From the cell containing the given text, extract its center point as [x, y] coordinate. 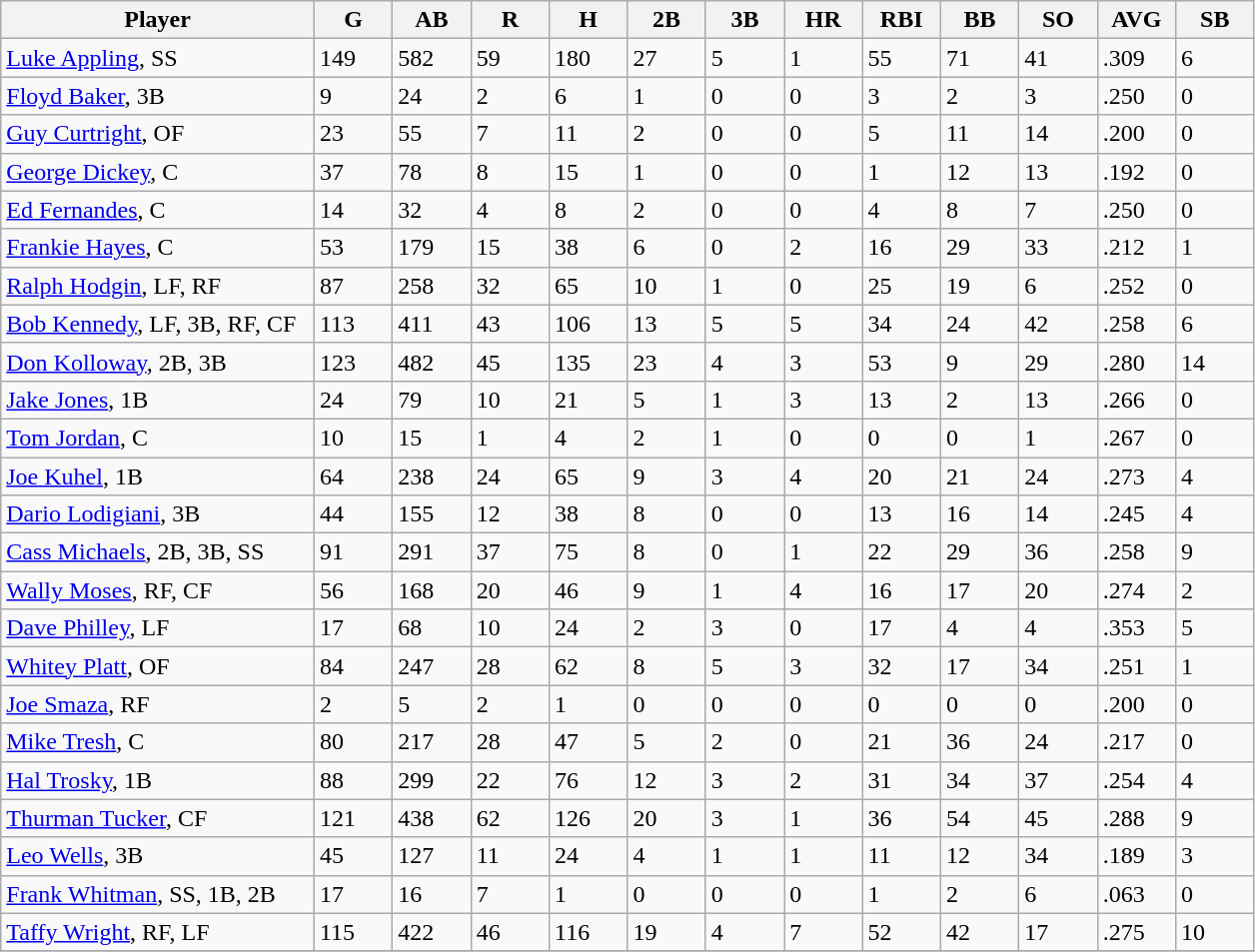
Cass Michaels, 2B, 3B, SS [158, 552]
.266 [1136, 400]
G [353, 20]
84 [353, 666]
Joe Kuhel, 1B [158, 476]
582 [432, 58]
Dario Lodigiani, 3B [158, 514]
78 [432, 172]
52 [901, 932]
438 [432, 818]
87 [353, 286]
SB [1215, 20]
247 [432, 666]
106 [588, 324]
43 [510, 324]
80 [353, 742]
258 [432, 286]
123 [353, 362]
115 [353, 932]
George Dickey, C [158, 172]
.251 [1136, 666]
31 [901, 780]
.212 [1136, 248]
BB [979, 20]
64 [353, 476]
.192 [1136, 172]
.273 [1136, 476]
Tom Jordan, C [158, 438]
HR [823, 20]
Hal Trosky, 1B [158, 780]
Frankie Hayes, C [158, 248]
155 [432, 514]
68 [432, 628]
R [510, 20]
.280 [1136, 362]
56 [353, 590]
116 [588, 932]
71 [979, 58]
27 [666, 58]
25 [901, 286]
Bob Kennedy, LF, 3B, RF, CF [158, 324]
127 [432, 856]
121 [353, 818]
411 [432, 324]
SO [1058, 20]
3B [744, 20]
Frank Whitman, SS, 1B, 2B [158, 894]
.252 [1136, 286]
179 [432, 248]
Leo Wells, 3B [158, 856]
41 [1058, 58]
.274 [1136, 590]
AVG [1136, 20]
113 [353, 324]
.288 [1136, 818]
54 [979, 818]
Dave Philley, LF [158, 628]
Whitey Platt, OF [158, 666]
.063 [1136, 894]
.275 [1136, 932]
.267 [1136, 438]
2B [666, 20]
79 [432, 400]
Wally Moses, RF, CF [158, 590]
Joe Smaza, RF [158, 704]
Ed Fernandes, C [158, 210]
Luke Appling, SS [158, 58]
33 [1058, 248]
.254 [1136, 780]
H [588, 20]
.309 [1136, 58]
482 [432, 362]
75 [588, 552]
299 [432, 780]
.353 [1136, 628]
Floyd Baker, 3B [158, 96]
135 [588, 362]
126 [588, 818]
238 [432, 476]
59 [510, 58]
.245 [1136, 514]
.217 [1136, 742]
Mike Tresh, C [158, 742]
76 [588, 780]
Player [158, 20]
88 [353, 780]
44 [353, 514]
422 [432, 932]
168 [432, 590]
.189 [1136, 856]
180 [588, 58]
291 [432, 552]
Guy Curtright, OF [158, 134]
Ralph Hodgin, LF, RF [158, 286]
47 [588, 742]
Taffy Wright, RF, LF [158, 932]
AB [432, 20]
Thurman Tucker, CF [158, 818]
217 [432, 742]
RBI [901, 20]
91 [353, 552]
149 [353, 58]
Don Kolloway, 2B, 3B [158, 362]
Jake Jones, 1B [158, 400]
